Find where the given text appears and provide that cell's center as (x, y) coordinate. 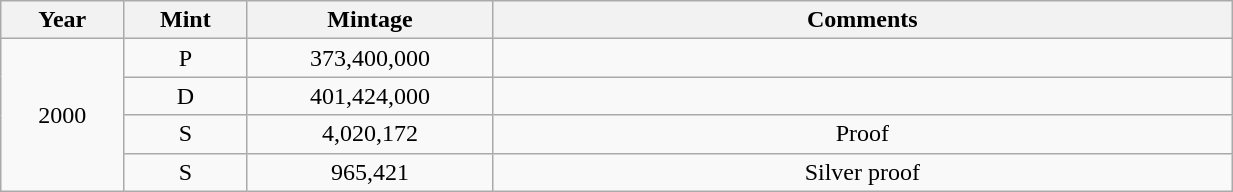
Proof (862, 134)
Silver proof (862, 172)
4,020,172 (370, 134)
Comments (862, 20)
401,424,000 (370, 96)
Mint (186, 20)
P (186, 58)
2000 (62, 115)
965,421 (370, 172)
373,400,000 (370, 58)
Mintage (370, 20)
Year (62, 20)
D (186, 96)
